Output the [x, y] coordinate of the center of the cell containing the given text.  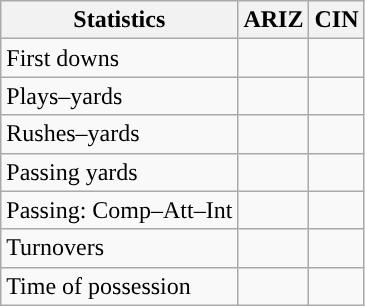
First downs [120, 58]
Passing yards [120, 172]
ARIZ [274, 20]
CIN [336, 20]
Rushes–yards [120, 134]
Turnovers [120, 248]
Statistics [120, 20]
Time of possession [120, 286]
Plays–yards [120, 96]
Passing: Comp–Att–Int [120, 210]
